Locate the cell with the specified text and output its [X, Y] center coordinate. 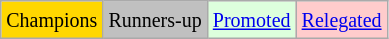
Runners-up [155, 20]
Champions [52, 20]
Relegated [342, 20]
Promoted [252, 20]
